Detect which cell encompasses the target text, then output its (X, Y) center coordinate. 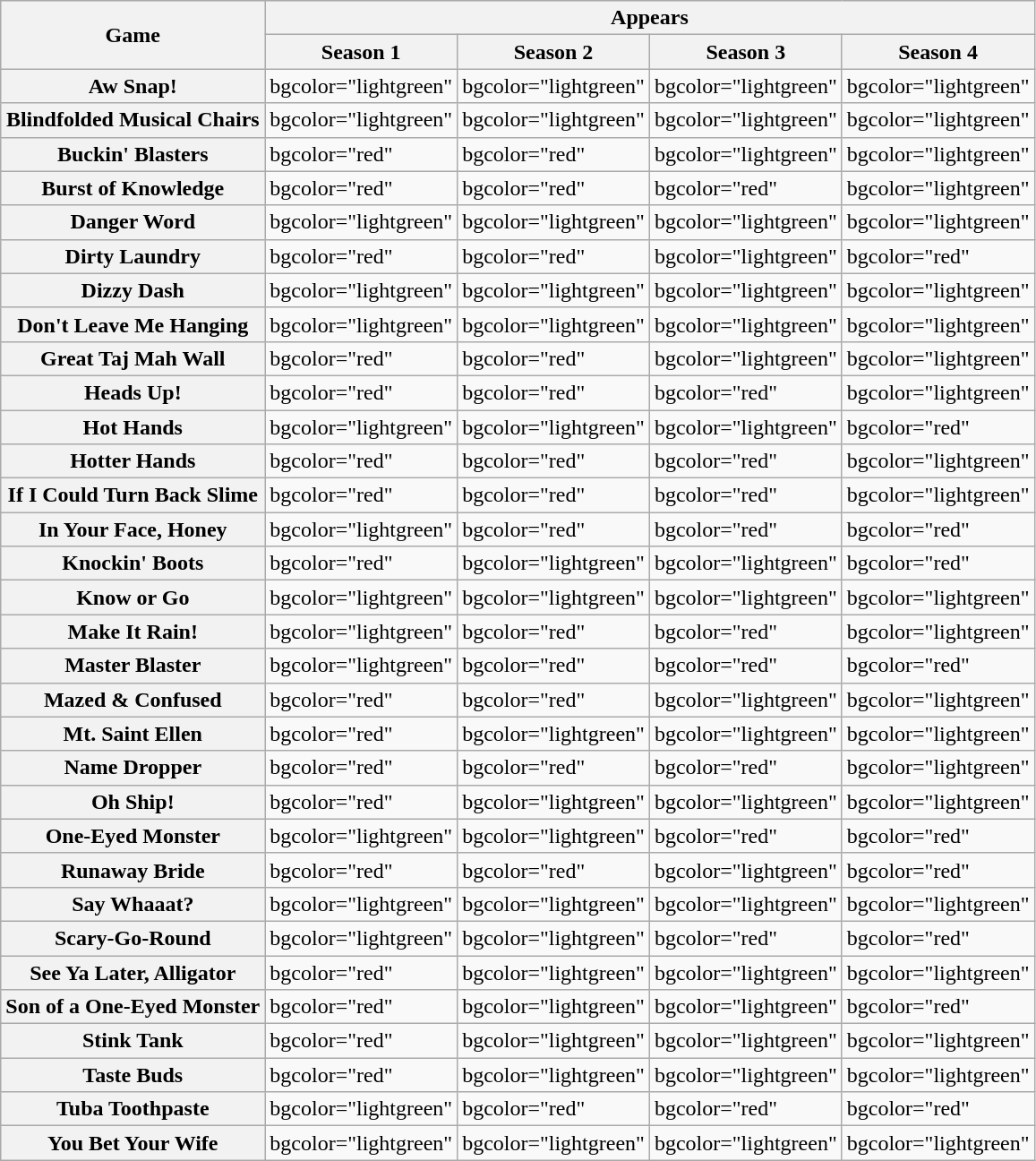
Buckin' Blasters (133, 154)
Season 3 (745, 52)
Dizzy Dash (133, 290)
Knockin' Boots (133, 563)
Runaway Bride (133, 870)
In Your Face, Honey (133, 529)
Scary-Go-Round (133, 938)
If I Could Turn Back Slime (133, 495)
One-Eyed Monster (133, 836)
Danger Word (133, 222)
Mt. Saint Ellen (133, 734)
Burst of Knowledge (133, 188)
Tuba Toothpaste (133, 1109)
Season 1 (362, 52)
Oh Ship! (133, 802)
Appears (650, 18)
Season 4 (938, 52)
Name Dropper (133, 768)
Hotter Hands (133, 461)
Aw Snap! (133, 86)
You Bet Your Wife (133, 1143)
Taste Buds (133, 1075)
Master Blaster (133, 666)
Mazed & Confused (133, 700)
Don't Leave Me Hanging (133, 324)
Dirty Laundry (133, 256)
Season 2 (553, 52)
Know or Go (133, 598)
Say Whaaat? (133, 904)
Son of a One-Eyed Monster (133, 1007)
Heads Up! (133, 392)
Stink Tank (133, 1041)
Game (133, 35)
Great Taj Mah Wall (133, 358)
Hot Hands (133, 427)
Make It Rain! (133, 632)
See Ya Later, Alligator (133, 972)
Blindfolded Musical Chairs (133, 120)
